Detect which cell encompasses the target text, then output its (X, Y) center coordinate. 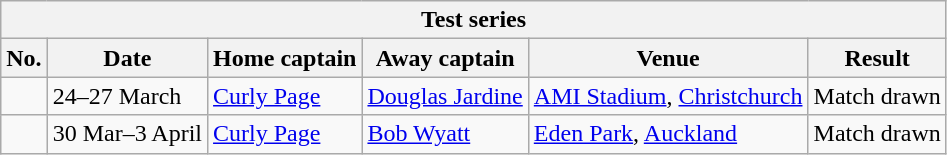
Venue (668, 58)
Bob Wyatt (445, 134)
Home captain (285, 58)
Date (127, 58)
Eden Park, Auckland (668, 134)
Result (877, 58)
No. (24, 58)
Douglas Jardine (445, 96)
30 Mar–3 April (127, 134)
Away captain (445, 58)
AMI Stadium, Christchurch (668, 96)
24–27 March (127, 96)
Test series (474, 20)
